Identify which cell holds the provided text, then report its (X, Y) central coordinate. 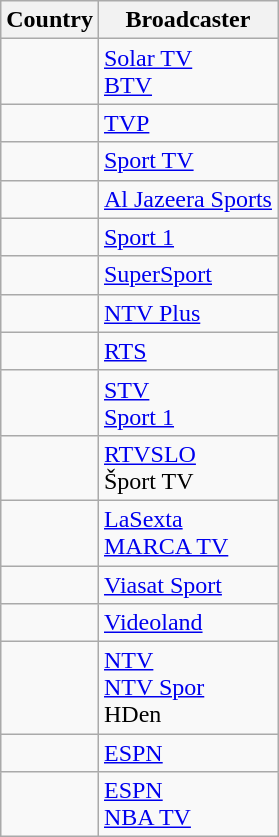
Sport TV (188, 161)
LaSexta MARCA TV (188, 532)
Solar TV BTV (188, 72)
ESPN (188, 753)
NTV NTV Spor HDen (188, 688)
Videoland (188, 623)
Country (50, 20)
Sport 1 (188, 237)
TVP (188, 123)
Viasat Sport (188, 585)
RTS (188, 351)
Broadcaster (188, 20)
Al Jazeera Sports (188, 199)
NTV Plus (188, 313)
SuperSport (188, 275)
RTVSLO Šport TV (188, 468)
ESPN NBA TV (188, 804)
STV Sport 1 (188, 402)
